Pinpoint the cell where the given text exists, returning its (X, Y) midpoint coordinate. 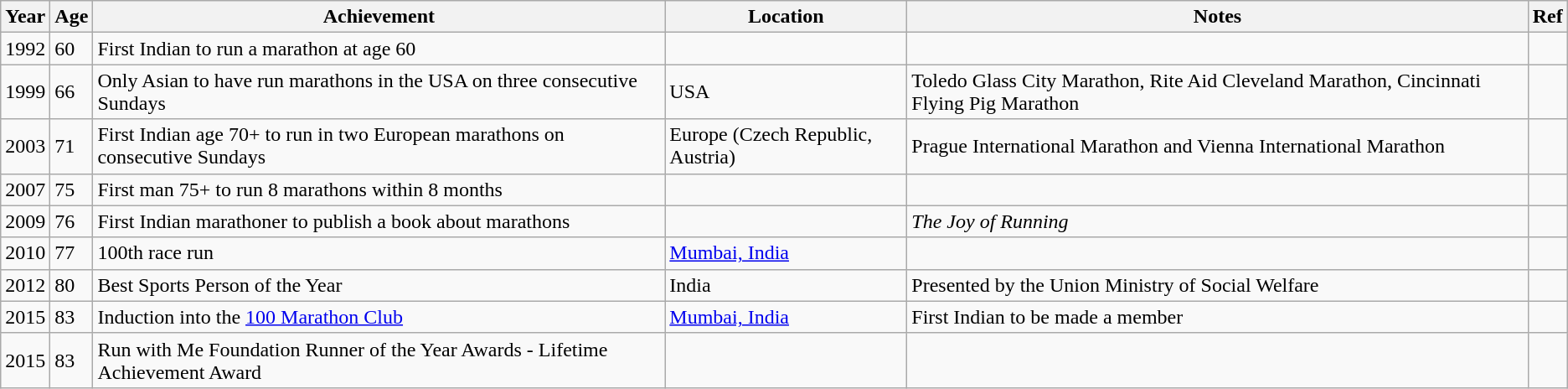
USA (786, 92)
2003 (25, 146)
First Indian marathoner to publish a book about marathons (379, 221)
Notes (1218, 17)
Europe (Czech Republic, Austria) (786, 146)
Location (786, 17)
2010 (25, 253)
2012 (25, 285)
77 (72, 253)
75 (72, 189)
Best Sports Person of the Year (379, 285)
Prague International Marathon and Vienna International Marathon (1218, 146)
1999 (25, 92)
76 (72, 221)
71 (72, 146)
80 (72, 285)
Ref (1548, 17)
India (786, 285)
The Joy of Running (1218, 221)
First Indian age 70+ to run in two European marathons on consecutive Sundays (379, 146)
Presented by the Union Ministry of Social Welfare (1218, 285)
Year (25, 17)
Age (72, 17)
Achievement (379, 17)
2009 (25, 221)
60 (72, 49)
Toledo Glass City Marathon, Rite Aid Cleveland Marathon, Cincinnati Flying Pig Marathon (1218, 92)
Only Asian to have run marathons in the USA on three consecutive Sundays (379, 92)
2007 (25, 189)
First man 75+ to run 8 marathons within 8 months (379, 189)
66 (72, 92)
100th race run (379, 253)
Induction into the 100 Marathon Club (379, 317)
Run with Me Foundation Runner of the Year Awards - Lifetime Achievement Award (379, 360)
First Indian to run a marathon at age 60 (379, 49)
First Indian to be made a member (1218, 317)
1992 (25, 49)
